For the text-containing cell, return its midpoint in [x, y] coordinate format. 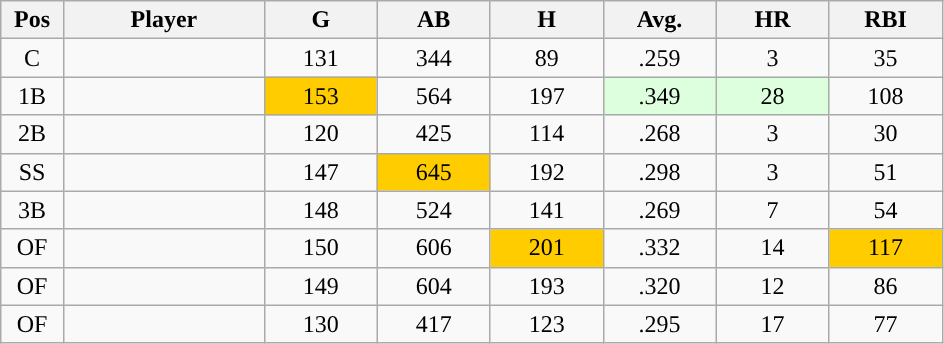
.268 [660, 134]
425 [434, 134]
7 [772, 210]
.332 [660, 248]
192 [546, 172]
108 [886, 96]
150 [320, 248]
606 [434, 248]
Player [164, 20]
.269 [660, 210]
564 [434, 96]
86 [886, 286]
141 [546, 210]
.349 [660, 96]
.298 [660, 172]
SS [32, 172]
77 [886, 324]
.320 [660, 286]
30 [886, 134]
114 [546, 134]
524 [434, 210]
G [320, 20]
51 [886, 172]
147 [320, 172]
14 [772, 248]
AB [434, 20]
.259 [660, 58]
H [546, 20]
3B [32, 210]
17 [772, 324]
148 [320, 210]
28 [772, 96]
417 [434, 324]
123 [546, 324]
C [32, 58]
HR [772, 20]
153 [320, 96]
Pos [32, 20]
197 [546, 96]
RBI [886, 20]
.295 [660, 324]
2B [32, 134]
54 [886, 210]
193 [546, 286]
344 [434, 58]
604 [434, 286]
12 [772, 286]
35 [886, 58]
117 [886, 248]
645 [434, 172]
130 [320, 324]
131 [320, 58]
1B [32, 96]
120 [320, 134]
201 [546, 248]
149 [320, 286]
89 [546, 58]
Avg. [660, 20]
